Identify which cell holds the provided text, then report its [X, Y] central coordinate. 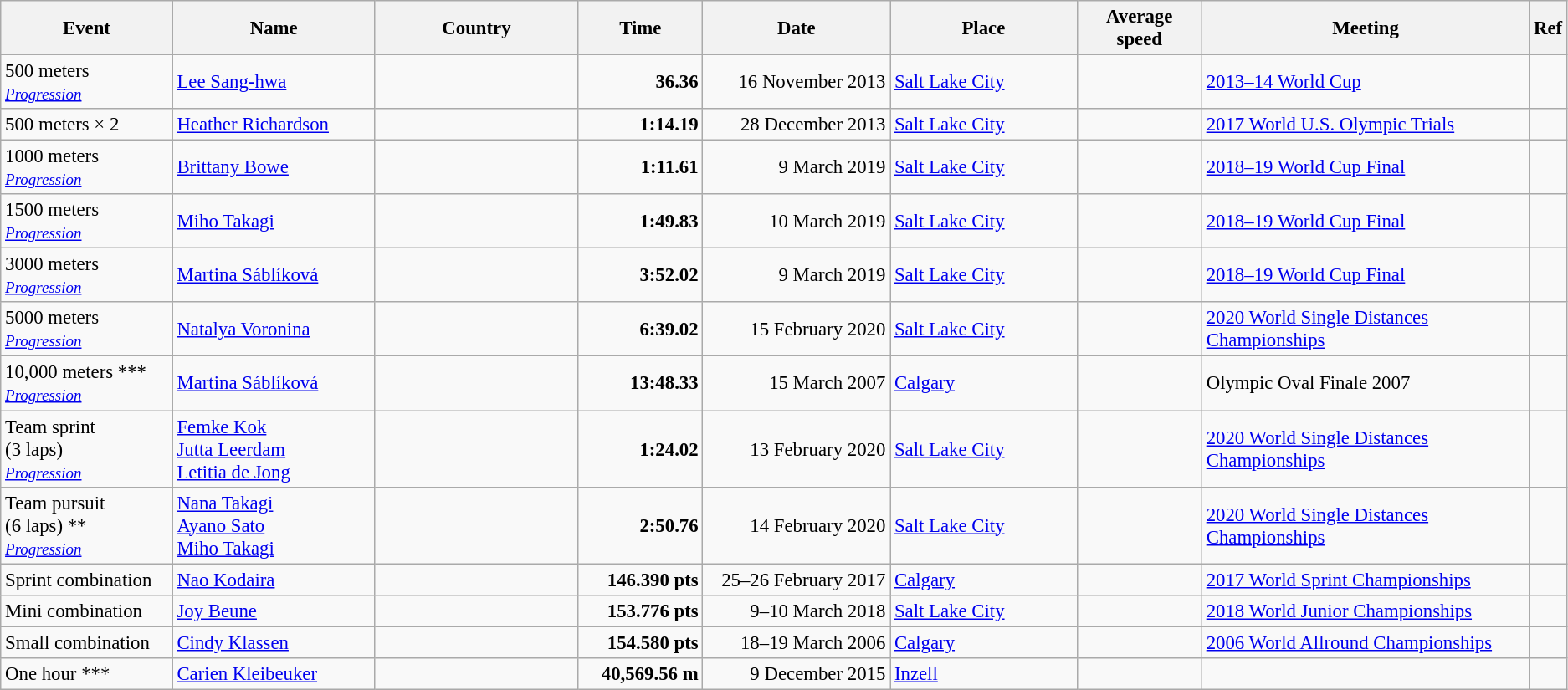
2006 World Allround Championships [1366, 642]
16 November 2013 [797, 82]
1:11.61 [641, 167]
1:49.83 [641, 221]
6:39.02 [641, 330]
40,569.56 m [641, 674]
Average speed [1140, 28]
Time [641, 28]
2017 World Sprint Championships [1366, 580]
15 February 2020 [797, 330]
Team pursuit(6 laps) **Progression [87, 525]
Meeting [1366, 28]
13:48.33 [641, 383]
18–19 March 2006 [797, 642]
1000 metersProgression [87, 167]
13 February 2020 [797, 449]
28 December 2013 [797, 125]
Name [274, 28]
Brittany Bowe [274, 167]
Ref [1548, 28]
Natalya Voronina [274, 330]
1:14.19 [641, 125]
Femke KokJutta LeerdamLetitia de Jong [274, 449]
Lee Sang-hwa [274, 82]
Sprint combination [87, 580]
1:24.02 [641, 449]
3000 metersProgression [87, 276]
Date [797, 28]
Inzell [984, 674]
25–26 February 2017 [797, 580]
3:52.02 [641, 276]
14 February 2020 [797, 525]
Cindy Klassen [274, 642]
2017 World U.S. Olympic Trials [1366, 125]
2013–14 World Cup [1366, 82]
10,000 meters ***Progression [87, 383]
153.776 pts [641, 611]
Miho Takagi [274, 221]
15 March 2007 [797, 383]
9 December 2015 [797, 674]
9–10 March 2018 [797, 611]
Team sprint(3 laps)Progression [87, 449]
2:50.76 [641, 525]
500 meters × 2 [87, 125]
Nao Kodaira [274, 580]
Heather Richardson [274, 125]
500 metersProgression [87, 82]
1500 metersProgression [87, 221]
One hour *** [87, 674]
146.390 pts [641, 580]
Country [476, 28]
154.580 pts [641, 642]
10 March 2019 [797, 221]
2018 World Junior Championships [1366, 611]
36.36 [641, 82]
Small combination [87, 642]
Mini combination [87, 611]
Nana TakagiAyano SatoMiho Takagi [274, 525]
Place [984, 28]
Carien Kleibeuker [274, 674]
Olympic Oval Finale 2007 [1366, 383]
Joy Beune [274, 611]
Event [87, 28]
5000 metersProgression [87, 330]
